Provide the (X, Y) coordinate of the cell's center where the given text is located.  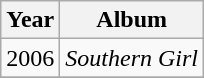
2006 (30, 58)
Southern Girl (132, 58)
Album (132, 20)
Year (30, 20)
